Determine the (X, Y) coordinate at the center of the cell enclosing the given text.  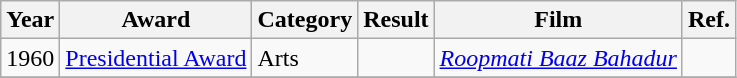
Film (558, 20)
Roopmati Baaz Bahadur (558, 58)
Year (30, 20)
Arts (305, 58)
1960 (30, 58)
Ref. (708, 20)
Award (156, 20)
Presidential Award (156, 58)
Category (305, 20)
Result (396, 20)
